Search for the cell housing the specified text and yield its (X, Y) center coordinate. 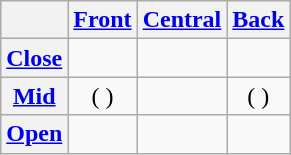
Back (258, 20)
Front (102, 20)
Open (34, 134)
Central (182, 20)
Mid (34, 96)
Close (34, 58)
